Extract the (X, Y) coordinate from the center of the cell holding the provided text.  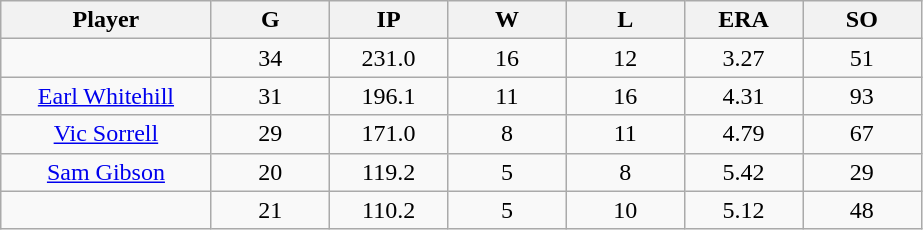
4.31 (743, 96)
Player (106, 20)
5.42 (743, 172)
Sam Gibson (106, 172)
Vic Sorrell (106, 134)
51 (862, 58)
Earl Whitehill (106, 96)
34 (270, 58)
231.0 (388, 58)
W (507, 20)
ERA (743, 20)
L (625, 20)
110.2 (388, 210)
48 (862, 210)
20 (270, 172)
10 (625, 210)
171.0 (388, 134)
SO (862, 20)
93 (862, 96)
IP (388, 20)
3.27 (743, 58)
119.2 (388, 172)
196.1 (388, 96)
12 (625, 58)
4.79 (743, 134)
21 (270, 210)
G (270, 20)
31 (270, 96)
5.12 (743, 210)
67 (862, 134)
